Search for the cell housing the specified text and yield its (x, y) center coordinate. 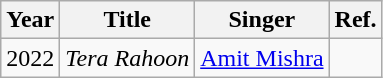
Year (30, 20)
Amit Mishra (262, 58)
Ref. (356, 20)
Singer (262, 20)
Tera Rahoon (128, 58)
Title (128, 20)
2022 (30, 58)
